Extract the (X, Y) coordinate from the center of the cell holding the provided text.  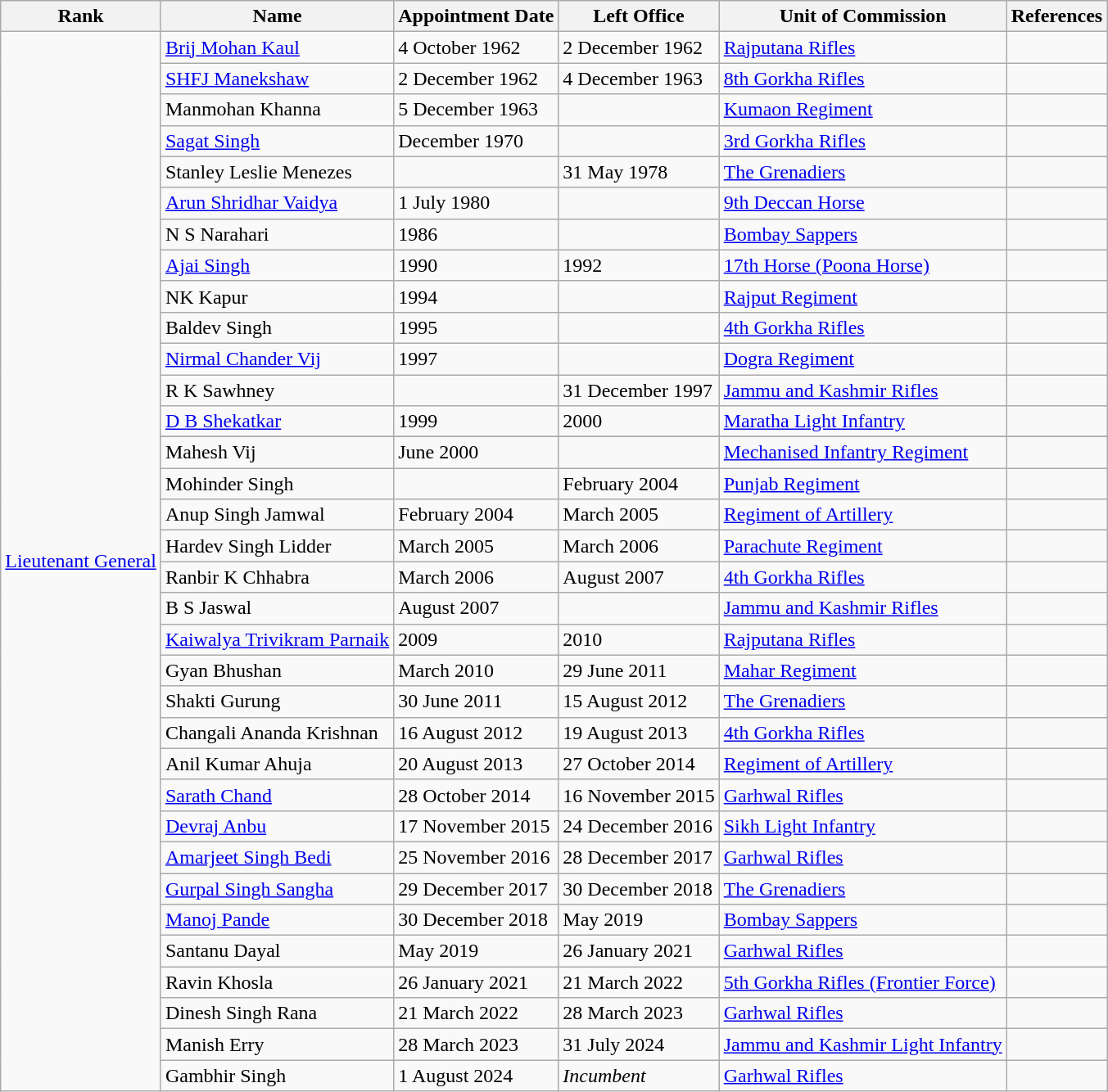
Punjab Regiment (863, 484)
Gambhir Singh (277, 1076)
1 August 2024 (477, 1076)
30 June 2011 (477, 702)
31 May 1978 (639, 172)
28 October 2014 (477, 795)
17 November 2015 (477, 826)
SHFJ Manekshaw (277, 79)
Manoj Pande (277, 920)
Changali Ananda Krishnan (277, 733)
1997 (477, 359)
16 August 2012 (477, 733)
5 December 1963 (477, 110)
2010 (639, 639)
9th Deccan Horse (863, 203)
Hardev Singh Lidder (277, 546)
1995 (477, 327)
2009 (477, 639)
Incumbent (639, 1076)
Sikh Light Infantry (863, 826)
Ravin Khosla (277, 982)
Ajai Singh (277, 265)
1999 (477, 422)
March 2010 (477, 670)
Sagat Singh (277, 141)
27 October 2014 (639, 764)
Devraj Anbu (277, 826)
17th Horse (Poona Horse) (863, 265)
1990 (477, 265)
Dinesh Singh Rana (277, 1013)
Left Office (639, 16)
Kaiwalya Trivikram Parnaik (277, 639)
19 August 2013 (639, 733)
Manish Erry (277, 1045)
B S Jaswal (277, 608)
Shakti Gurung (277, 702)
Amarjeet Singh Bedi (277, 857)
R K Sawhney (277, 390)
Parachute Regiment (863, 546)
Appointment Date (477, 16)
Name (277, 16)
4 December 1963 (639, 79)
Arun Shridhar Vaidya (277, 203)
Ranbir K Chhabra (277, 577)
16 November 2015 (639, 795)
28 December 2017 (639, 857)
8th Gorkha Rifles (863, 79)
2000 (639, 422)
Dogra Regiment (863, 359)
Gurpal Singh Sangha (277, 888)
Mahesh Vij (277, 453)
31 July 2024 (639, 1045)
1 July 1980 (477, 203)
31 December 1997 (639, 390)
Jammu and Kashmir Light Infantry (863, 1045)
15 August 2012 (639, 702)
25 November 2016 (477, 857)
29 December 2017 (477, 888)
Baldev Singh (277, 327)
1994 (477, 296)
Mechanised Infantry Regiment (863, 453)
3rd Gorkha Rifles (863, 141)
Mahar Regiment (863, 670)
Unit of Commission (863, 16)
Anup Singh Jamwal (277, 515)
1992 (639, 265)
Maratha Light Infantry (863, 422)
5th Gorkha Rifles (Frontier Force) (863, 982)
4 October 1962 (477, 47)
Sarath Chand (277, 795)
Gyan Bhushan (277, 670)
NK Kapur (277, 296)
Lieutenant General (81, 562)
Nirmal Chander Vij (277, 359)
December 1970 (477, 141)
Rajput Regiment (863, 296)
Stanley Leslie Menezes (277, 172)
Anil Kumar Ahuja (277, 764)
Manmohan Khanna (277, 110)
1986 (477, 234)
N S Narahari (277, 234)
20 August 2013 (477, 764)
24 December 2016 (639, 826)
Kumaon Regiment (863, 110)
Rank (81, 16)
Santanu Dayal (277, 951)
References (1056, 16)
Mohinder Singh (277, 484)
June 2000 (477, 453)
Brij Mohan Kaul (277, 47)
29 June 2011 (639, 670)
D B Shekatkar (277, 422)
